Return [x, y] of the center of cell containing provided text 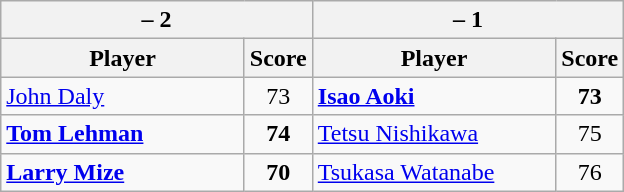
70 [278, 172]
76 [590, 172]
Larry Mize [123, 172]
Isao Aoki [434, 96]
– 1 [468, 20]
74 [278, 134]
Tom Lehman [123, 134]
Tetsu Nishikawa [434, 134]
75 [590, 134]
Tsukasa Watanabe [434, 172]
– 2 [157, 20]
John Daly [123, 96]
